From the cell containing the given text, extract its center point as [x, y] coordinate. 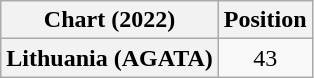
43 [265, 58]
Lithuania (AGATA) [110, 58]
Position [265, 20]
Chart (2022) [110, 20]
